Capture the cell that displays the provided text and extract its (x, y) central coordinate. 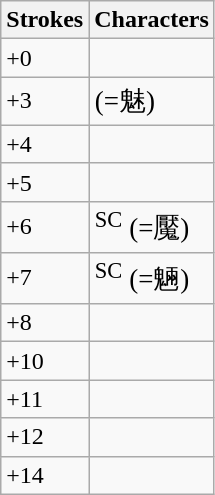
(=魅) (152, 101)
+6 (45, 226)
+5 (45, 182)
+4 (45, 144)
SC (=魎) (152, 278)
+12 (45, 437)
+7 (45, 278)
Characters (152, 20)
+8 (45, 323)
+11 (45, 399)
SC (=魘) (152, 226)
Strokes (45, 20)
+0 (45, 58)
+10 (45, 361)
+3 (45, 101)
+14 (45, 475)
